Capture the cell that displays the provided text and extract its (x, y) central coordinate. 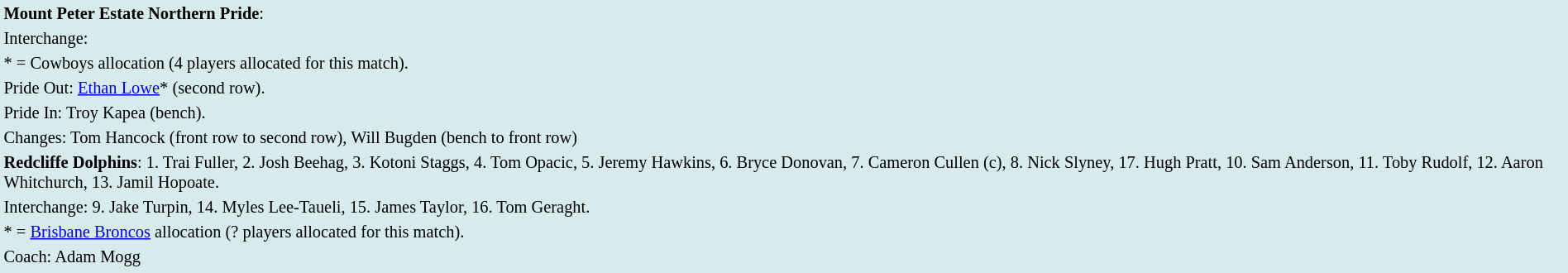
Interchange: 9. Jake Turpin, 14. Myles Lee-Taueli, 15. James Taylor, 16. Tom Geraght. (784, 207)
* = Cowboys allocation (4 players allocated for this match). (784, 63)
Pride In: Troy Kapea (bench). (784, 113)
Interchange: (784, 38)
Changes: Tom Hancock (front row to second row), Will Bugden (bench to front row) (784, 137)
Mount Peter Estate Northern Pride: (784, 13)
Coach: Adam Mogg (784, 256)
Pride Out: Ethan Lowe* (second row). (784, 88)
* = Brisbane Broncos allocation (? players allocated for this match). (784, 232)
